Provide the (X, Y) coordinate of the cell's center where the given text is located.  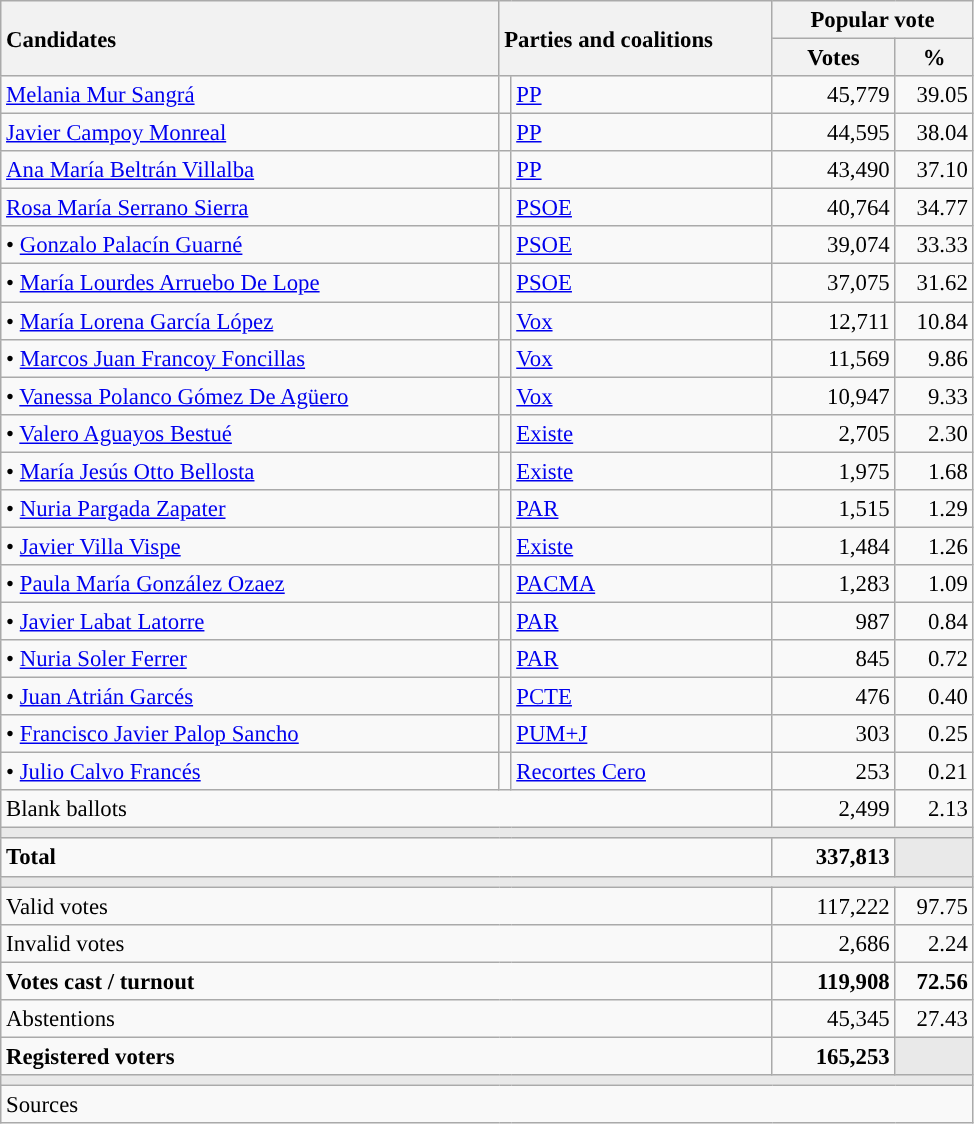
165,253 (834, 1056)
Recortes Cero (642, 772)
• María Jesús Otto Bellosta (250, 471)
Popular vote (872, 20)
Rosa María Serrano Sierra (250, 208)
72.56 (934, 981)
0.21 (934, 772)
1.09 (934, 584)
PCTE (642, 697)
Invalid votes (386, 943)
PACMA (642, 584)
37.10 (934, 170)
• Nuria Soler Ferrer (250, 659)
% (934, 58)
• Nuria Pargada Zapater (250, 509)
45,345 (834, 1019)
• Javier Villa Vispe (250, 546)
Parties and coalitions (636, 38)
45,779 (834, 95)
1.68 (934, 471)
9.33 (934, 396)
987 (834, 621)
Sources (487, 1104)
• María Lorena García López (250, 321)
27.43 (934, 1019)
2,686 (834, 943)
0.72 (934, 659)
1,283 (834, 584)
117,222 (834, 906)
• María Lourdes Arruebo De Lope (250, 283)
43,490 (834, 170)
2.24 (934, 943)
337,813 (834, 858)
Melania Mur Sangrá (250, 95)
845 (834, 659)
10,947 (834, 396)
• Marcos Juan Francoy Foncillas (250, 358)
0.84 (934, 621)
1.26 (934, 546)
33.33 (934, 245)
10.84 (934, 321)
Total (386, 858)
Ana María Beltrán Villalba (250, 170)
31.62 (934, 283)
39,074 (834, 245)
9.86 (934, 358)
PUM+J (642, 734)
44,595 (834, 133)
• Valero Aguayos Bestué (250, 433)
97.75 (934, 906)
Registered voters (386, 1056)
• Gonzalo Palacín Guarné (250, 245)
• Julio Calvo Francés (250, 772)
476 (834, 697)
1,975 (834, 471)
Blank ballots (386, 809)
11,569 (834, 358)
39.05 (934, 95)
34.77 (934, 208)
• Juan Atrián Garcés (250, 697)
• Francisco Javier Palop Sancho (250, 734)
38.04 (934, 133)
12,711 (834, 321)
2,705 (834, 433)
Javier Campoy Monreal (250, 133)
2.13 (934, 809)
2,499 (834, 809)
• Vanessa Polanco Gómez De Agüero (250, 396)
1.29 (934, 509)
• Paula María González Ozaez (250, 584)
303 (834, 734)
Abstentions (386, 1019)
2.30 (934, 433)
Candidates (250, 38)
Votes cast / turnout (386, 981)
1,515 (834, 509)
40,764 (834, 208)
Valid votes (386, 906)
253 (834, 772)
• Javier Labat Latorre (250, 621)
0.25 (934, 734)
1,484 (834, 546)
Votes (834, 58)
0.40 (934, 697)
119,908 (834, 981)
37,075 (834, 283)
